Locate the cell with the specified text and output its [x, y] center coordinate. 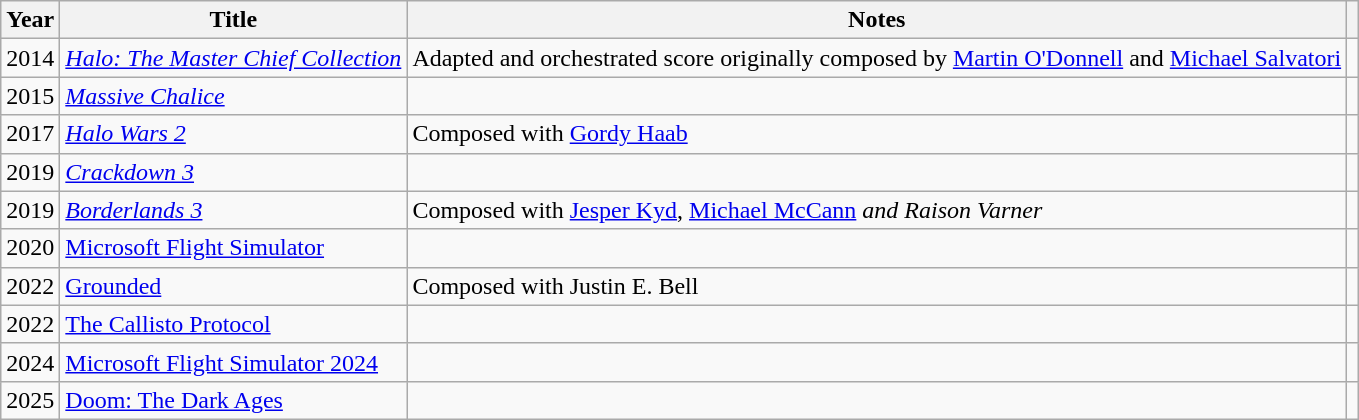
Adapted and orchestrated score originally composed by Martin O'Donnell and Michael Salvatori [877, 58]
Title [234, 20]
Notes [877, 20]
Composed with Justin E. Bell [877, 286]
2017 [30, 134]
Doom: The Dark Ages [234, 400]
2024 [30, 362]
Halo: The Master Chief Collection [234, 58]
Grounded [234, 286]
Borderlands 3 [234, 210]
2015 [30, 96]
Composed with Jesper Kyd, Michael McCann and Raison Varner [877, 210]
Year [30, 20]
2020 [30, 248]
2014 [30, 58]
Microsoft Flight Simulator [234, 248]
Halo Wars 2 [234, 134]
2025 [30, 400]
Microsoft Flight Simulator 2024 [234, 362]
Crackdown 3 [234, 172]
Massive Chalice [234, 96]
Composed with Gordy Haab [877, 134]
The Callisto Protocol [234, 324]
